Capture the cell that displays the provided text and extract its (x, y) central coordinate. 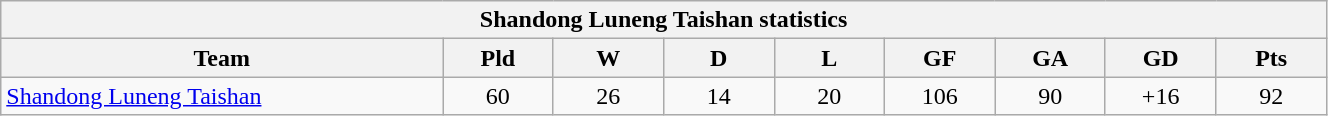
60 (498, 96)
26 (608, 96)
106 (939, 96)
+16 (1160, 96)
20 (829, 96)
Team (222, 58)
Pts (1272, 58)
Shandong Luneng Taishan statistics (664, 20)
92 (1272, 96)
W (608, 58)
Shandong Luneng Taishan (222, 96)
14 (719, 96)
90 (1050, 96)
GD (1160, 58)
L (829, 58)
Pld (498, 58)
GF (939, 58)
D (719, 58)
GA (1050, 58)
